Pinpoint the cell where the given text exists, returning its (X, Y) midpoint coordinate. 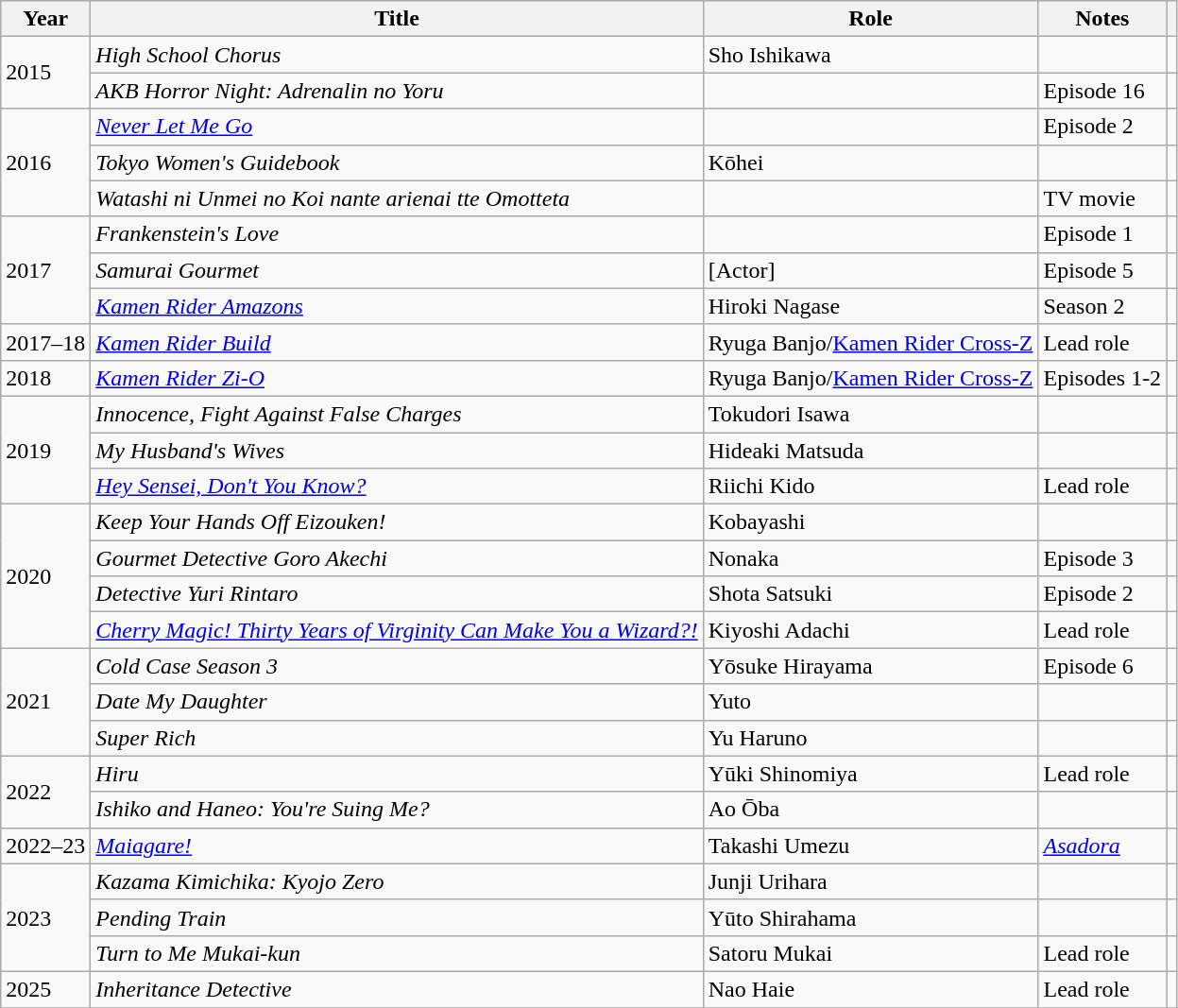
2022–23 (45, 846)
Asadora (1102, 846)
Tokudori Isawa (871, 414)
Nonaka (871, 558)
Episode 5 (1102, 270)
TV movie (1102, 198)
AKB Horror Night: Adrenalin no Yoru (397, 91)
Super Rich (397, 738)
Episode 1 (1102, 234)
Gourmet Detective Goro Akechi (397, 558)
Hideaki Matsuda (871, 451)
2017–18 (45, 342)
Pending Train (397, 917)
Takashi Umezu (871, 846)
Inheritance Detective (397, 989)
[Actor] (871, 270)
2016 (45, 162)
Yōsuke Hirayama (871, 666)
Hiru (397, 774)
Cherry Magic! Thirty Years of Virginity Can Make You a Wizard?! (397, 630)
Kiyoshi Adachi (871, 630)
Watashi ni Unmei no Koi nante arienai tte Omotteta (397, 198)
Yūki Shinomiya (871, 774)
2018 (45, 378)
Ao Ōba (871, 810)
Hiroki Nagase (871, 306)
2015 (45, 73)
Episode 6 (1102, 666)
Yu Haruno (871, 738)
Episodes 1-2 (1102, 378)
Shota Satsuki (871, 594)
Year (45, 19)
Yūto Shirahama (871, 917)
2021 (45, 702)
Cold Case Season 3 (397, 666)
2022 (45, 792)
Kamen Rider Amazons (397, 306)
My Husband's Wives (397, 451)
2023 (45, 917)
Riichi Kido (871, 487)
Detective Yuri Rintaro (397, 594)
Episode 3 (1102, 558)
Turn to Me Mukai-kun (397, 953)
Kōhei (871, 162)
Kobayashi (871, 522)
Kamen Rider Zi-O (397, 378)
Notes (1102, 19)
Season 2 (1102, 306)
Keep Your Hands Off Eizouken! (397, 522)
Never Let Me Go (397, 127)
Kamen Rider Build (397, 342)
Ishiko and Haneo: You're Suing Me? (397, 810)
Frankenstein's Love (397, 234)
High School Chorus (397, 55)
Title (397, 19)
2020 (45, 576)
Junji Urihara (871, 881)
Date My Daughter (397, 702)
Samurai Gourmet (397, 270)
Episode 16 (1102, 91)
Nao Haie (871, 989)
Satoru Mukai (871, 953)
Sho Ishikawa (871, 55)
2017 (45, 270)
Role (871, 19)
Tokyo Women's Guidebook (397, 162)
Maiagare! (397, 846)
Hey Sensei, Don't You Know? (397, 487)
Kazama Kimichika: Kyojo Zero (397, 881)
Yuto (871, 702)
Innocence, Fight Against False Charges (397, 414)
2025 (45, 989)
2019 (45, 450)
